Capture the cell that displays the provided text and extract its (x, y) central coordinate. 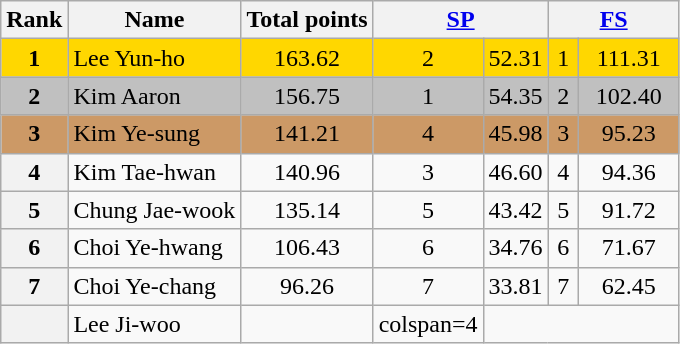
46.60 (516, 172)
Chung Jae-wook (154, 210)
colspan=4 (428, 324)
102.40 (628, 96)
62.45 (628, 286)
52.31 (516, 58)
43.42 (516, 210)
SP (460, 20)
Choi Ye-chang (154, 286)
96.26 (307, 286)
94.36 (628, 172)
Rank (34, 20)
163.62 (307, 58)
111.31 (628, 58)
106.43 (307, 248)
FS (614, 20)
Lee Yun-ho (154, 58)
141.21 (307, 134)
Choi Ye-hwang (154, 248)
Lee Ji-woo (154, 324)
45.98 (516, 134)
91.72 (628, 210)
Kim Ye-sung (154, 134)
95.23 (628, 134)
33.81 (516, 286)
Kim Tae-hwan (154, 172)
140.96 (307, 172)
71.67 (628, 248)
135.14 (307, 210)
54.35 (516, 96)
34.76 (516, 248)
Kim Aaron (154, 96)
156.75 (307, 96)
Name (154, 20)
Total points (307, 20)
